Locate the cell with the specified text and output its (x, y) center coordinate. 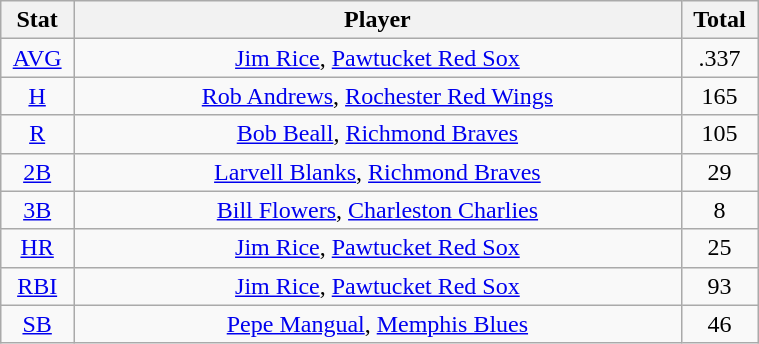
Rob Andrews, Rochester Red Wings (378, 96)
Total (719, 20)
SB (38, 324)
Bill Flowers, Charleston Charlies (378, 210)
Pepe Mangual, Memphis Blues (378, 324)
RBI (38, 286)
8 (719, 210)
Bob Beall, Richmond Braves (378, 134)
3B (38, 210)
H (38, 96)
105 (719, 134)
2B (38, 172)
Larvell Blanks, Richmond Braves (378, 172)
AVG (38, 58)
R (38, 134)
.337 (719, 58)
Stat (38, 20)
93 (719, 286)
165 (719, 96)
25 (719, 248)
HR (38, 248)
46 (719, 324)
Player (378, 20)
29 (719, 172)
